Return the (x, y) coordinate for the center point of the cell that contains the specified text.  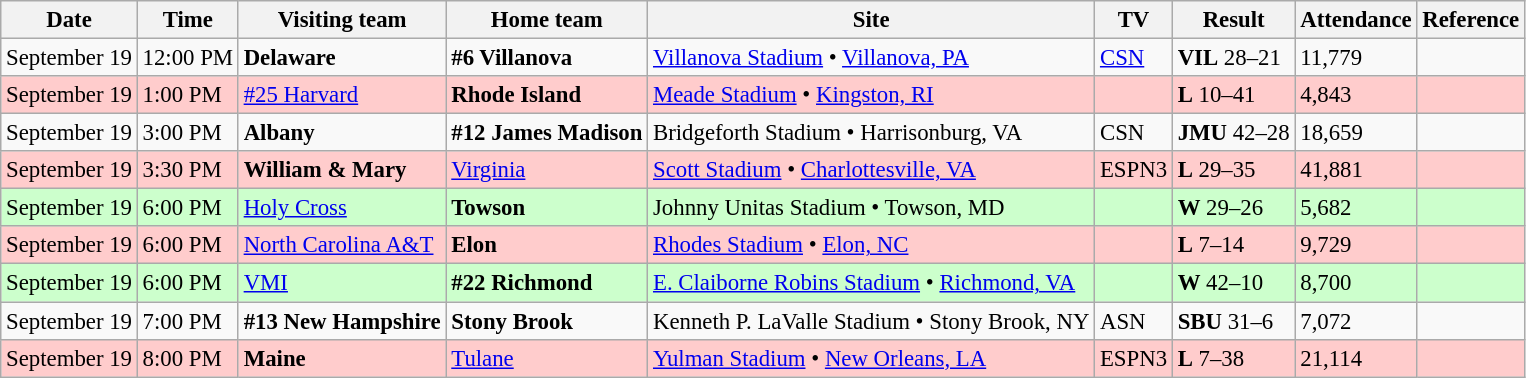
Tulane (547, 358)
18,659 (1356, 133)
SBU 31–6 (1234, 321)
Rhode Island (547, 95)
1:00 PM (188, 95)
7:00 PM (188, 321)
4,843 (1356, 95)
#13 New Hampshire (342, 321)
7,072 (1356, 321)
Stony Brook (547, 321)
Visiting team (342, 20)
Virginia (547, 170)
VMI (342, 283)
Site (872, 20)
9,729 (1356, 245)
Scott Stadium • Charlottesville, VA (872, 170)
Bridgeforth Stadium • Harrisonburg, VA (872, 133)
North Carolina A&T (342, 245)
Home team (547, 20)
Delaware (342, 58)
L 7–38 (1234, 358)
Johnny Unitas Stadium • Towson, MD (872, 208)
Rhodes Stadium • Elon, NC (872, 245)
Maine (342, 358)
Villanova Stadium • Villanova, PA (872, 58)
41,881 (1356, 170)
W 29–26 (1234, 208)
L 10–41 (1234, 95)
3:30 PM (188, 170)
Kenneth P. LaValle Stadium • Stony Brook, NY (872, 321)
3:00 PM (188, 133)
#25 Harvard (342, 95)
Holy Cross (342, 208)
W 42–10 (1234, 283)
JMU 42–28 (1234, 133)
Result (1234, 20)
Albany (342, 133)
Reference (1471, 20)
21,114 (1356, 358)
Time (188, 20)
11,779 (1356, 58)
Date (69, 20)
#22 Richmond (547, 283)
ASN (1134, 321)
8:00 PM (188, 358)
L 7–14 (1234, 245)
12:00 PM (188, 58)
#12 James Madison (547, 133)
#6 Villanova (547, 58)
Yulman Stadium • New Orleans, LA (872, 358)
TV (1134, 20)
VIL 28–21 (1234, 58)
Attendance (1356, 20)
Towson (547, 208)
8,700 (1356, 283)
Elon (547, 245)
William & Mary (342, 170)
Meade Stadium • Kingston, RI (872, 95)
5,682 (1356, 208)
E. Claiborne Robins Stadium • Richmond, VA (872, 283)
L 29–35 (1234, 170)
